Identify which cell holds the provided text, then report its [X, Y] central coordinate. 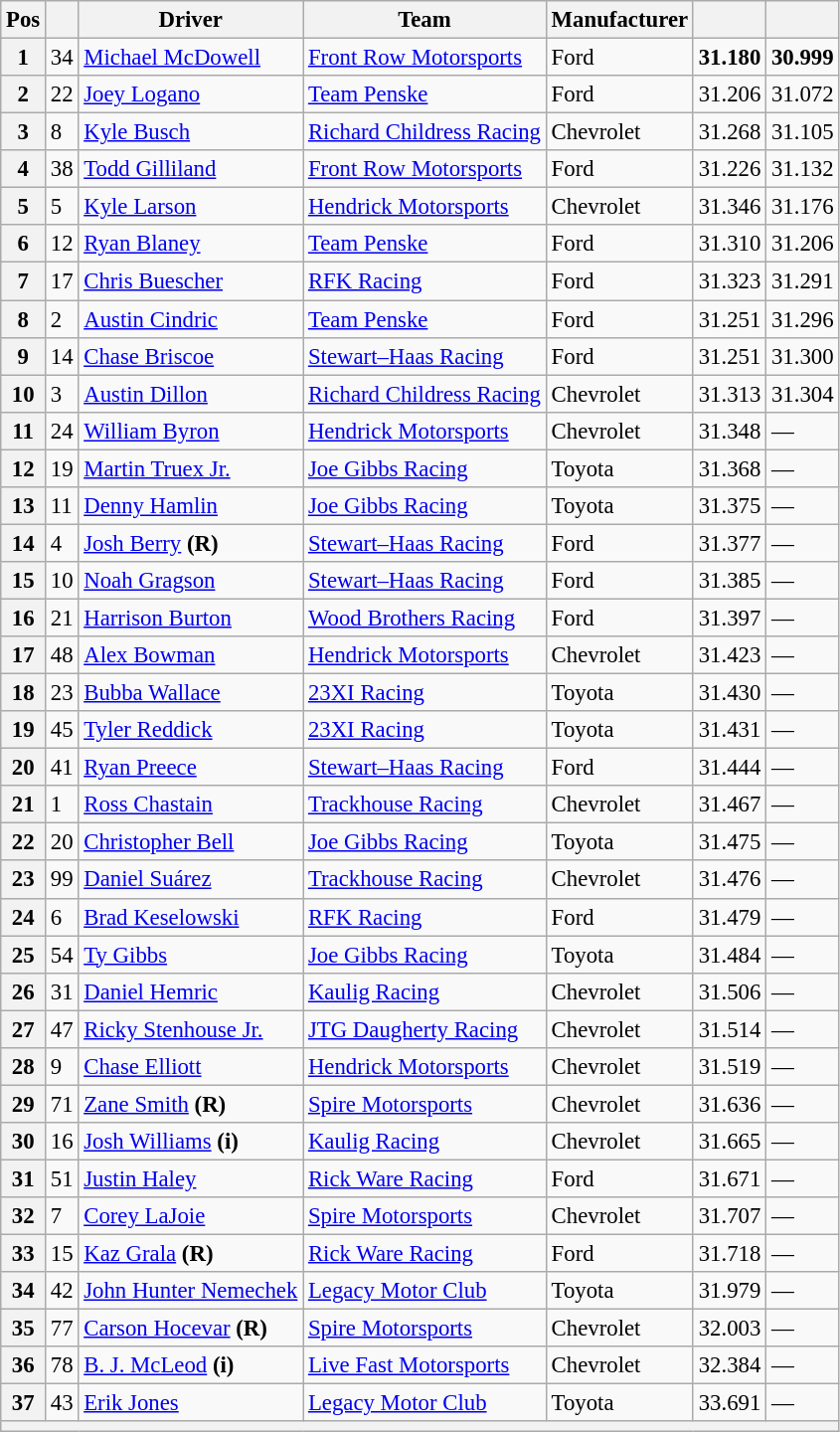
31.665 [730, 1142]
Chase Briscoe [191, 356]
Kaz Grala (R) [191, 1254]
Daniel Hemric [191, 991]
Austin Cindric [191, 319]
31.519 [730, 1067]
31.291 [803, 281]
31.296 [803, 319]
Corey LaJoie [191, 1216]
Erik Jones [191, 1403]
31.072 [803, 94]
Ross Chastain [191, 805]
99 [62, 880]
32.384 [730, 1365]
Ryan Preece [191, 768]
31.718 [730, 1254]
Joey Logano [191, 94]
Ty Gibbs [191, 955]
Daniel Suárez [191, 880]
31.180 [730, 58]
31.671 [730, 1178]
Martin Truex Jr. [191, 468]
31.132 [803, 169]
B. J. McLeod (i) [191, 1365]
Josh Berry (R) [191, 543]
18 [24, 693]
31.431 [730, 730]
28 [24, 1067]
33.691 [730, 1403]
Live Fast Motorsports [425, 1365]
Christopher Bell [191, 842]
78 [62, 1365]
John Hunter Nemechek [191, 1291]
Alex Bowman [191, 655]
51 [62, 1178]
31.375 [730, 506]
Ricky Stenhouse Jr. [191, 1029]
Tyler Reddick [191, 730]
Zane Smith (R) [191, 1104]
31.479 [730, 917]
27 [24, 1029]
31.310 [730, 244]
31.476 [730, 880]
31.444 [730, 768]
31.377 [730, 543]
William Byron [191, 431]
Harrison Burton [191, 618]
31.304 [803, 394]
Noah Gragson [191, 581]
47 [62, 1029]
30 [24, 1142]
31.313 [730, 394]
41 [62, 768]
Manufacturer [619, 20]
48 [62, 655]
31.484 [730, 955]
45 [62, 730]
43 [62, 1403]
Todd Gilliland [191, 169]
Michael McDowell [191, 58]
Pos [24, 20]
Kyle Larson [191, 207]
Team [425, 20]
Bubba Wallace [191, 693]
32.003 [730, 1329]
Chase Elliott [191, 1067]
42 [62, 1291]
31.467 [730, 805]
29 [24, 1104]
31.514 [730, 1029]
31.423 [730, 655]
Austin Dillon [191, 394]
Carson Hocevar (R) [191, 1329]
31.979 [730, 1291]
54 [62, 955]
Chris Buescher [191, 281]
36 [24, 1365]
33 [24, 1254]
32 [24, 1216]
31.385 [730, 581]
25 [24, 955]
31.636 [730, 1104]
13 [24, 506]
77 [62, 1329]
Driver [191, 20]
Ryan Blaney [191, 244]
Wood Brothers Racing [425, 618]
31.430 [730, 693]
Kyle Busch [191, 132]
Brad Keselowski [191, 917]
35 [24, 1329]
Justin Haley [191, 1178]
31.346 [730, 207]
30.999 [803, 58]
31.105 [803, 132]
31.348 [730, 431]
31.506 [730, 991]
31.176 [803, 207]
31.475 [730, 842]
38 [62, 169]
Denny Hamlin [191, 506]
31.300 [803, 356]
31.268 [730, 132]
31.397 [730, 618]
71 [62, 1104]
31.323 [730, 281]
31.368 [730, 468]
Josh Williams (i) [191, 1142]
26 [24, 991]
31.707 [730, 1216]
31.226 [730, 169]
JTG Daugherty Racing [425, 1029]
37 [24, 1403]
